Identify which cell holds the provided text, then report its (X, Y) central coordinate. 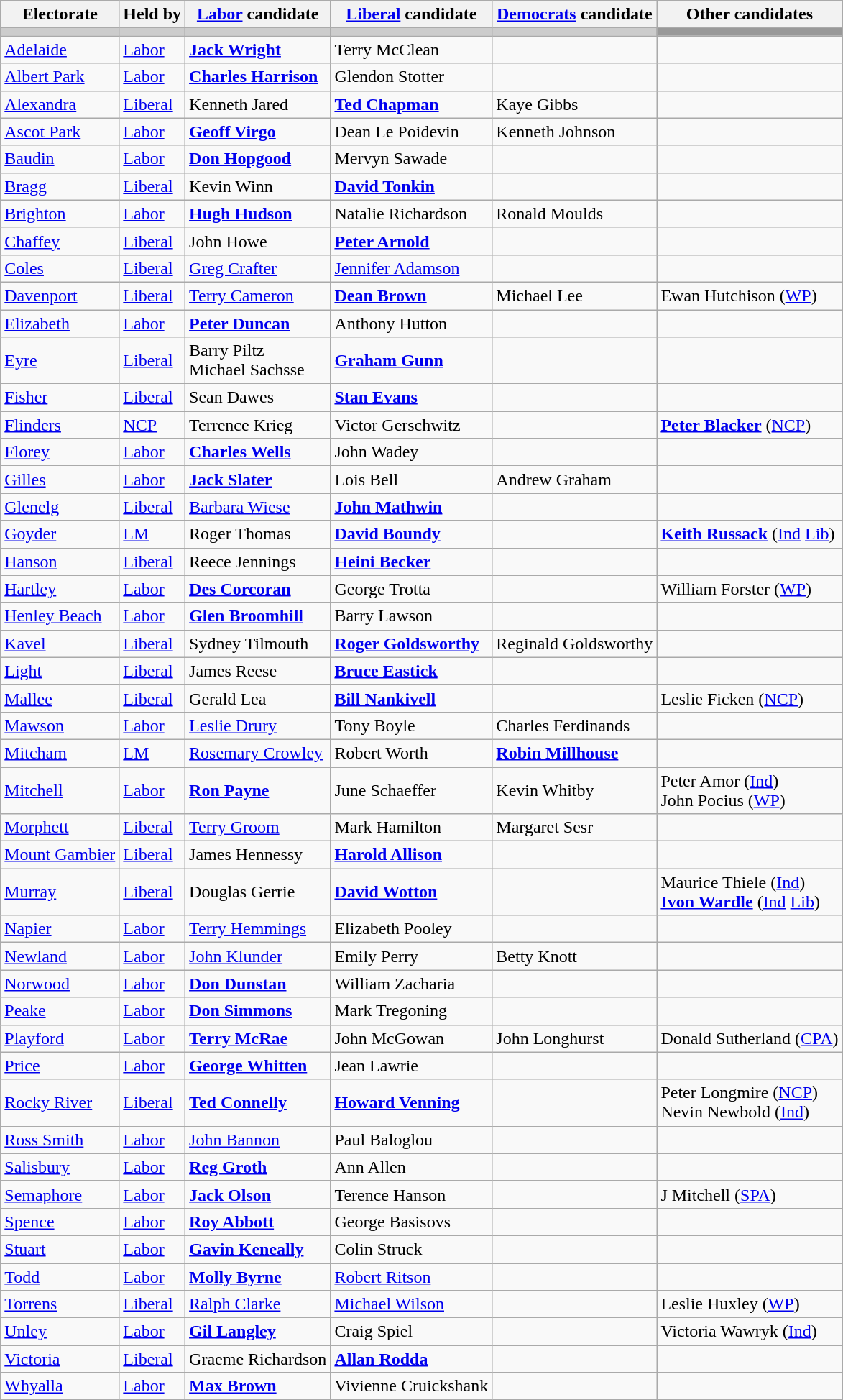
Coles (60, 268)
Bill Nankivell (411, 698)
Douglas Gerrie (258, 892)
Brighton (60, 214)
Morphett (60, 828)
Leslie Drury (258, 726)
Todd (60, 1276)
Unley (60, 1332)
Kavel (60, 644)
Robin Millhouse (575, 753)
Fisher (60, 398)
John McGowan (411, 1038)
Kenneth Jared (258, 104)
Geoff Virgo (258, 132)
Jennifer Adamson (411, 268)
Jack Wright (258, 50)
Elizabeth Pooley (411, 929)
Victoria (60, 1359)
Anthony Hutton (411, 323)
Florey (60, 452)
Stuart (60, 1249)
Ted Connelly (258, 1103)
Terry Hemmings (258, 929)
Victoria Wawryk (Ind) (750, 1332)
Allan Rodda (411, 1359)
Ascot Park (60, 132)
Goyder (60, 534)
Mount Gambier (60, 855)
James Reese (258, 671)
Mitcham (60, 753)
Jack Olson (258, 1194)
Gil Langley (258, 1332)
Semaphore (60, 1194)
Charles Harrison (258, 77)
Bruce Eastick (411, 671)
William Zacharia (411, 984)
Gilles (60, 480)
Colin Struck (411, 1249)
Price (60, 1066)
Torrens (60, 1304)
Hartley (60, 589)
Flinders (60, 425)
Hanson (60, 562)
Don Simmons (258, 1011)
Jack Slater (258, 480)
Kevin Winn (258, 186)
John Klunder (258, 956)
Harold Allison (411, 855)
Robert Ritson (411, 1276)
Hugh Hudson (258, 214)
Elizabeth (60, 323)
Light (60, 671)
Victor Gerschwitz (411, 425)
Ted Chapman (411, 104)
Murray (60, 892)
Barbara Wiese (258, 507)
Terence Hanson (411, 1194)
Eyre (60, 361)
John Longhurst (575, 1038)
Greg Crafter (258, 268)
Kaye Gibbs (575, 104)
Adelaide (60, 50)
Jean Lawrie (411, 1066)
Leslie Ficken (NCP) (750, 698)
Baudin (60, 159)
Charles Ferdinands (575, 726)
James Hennessy (258, 855)
Terry Cameron (258, 296)
Sydney Tilmouth (258, 644)
Margaret Sesr (575, 828)
Molly Byrne (258, 1276)
Don Dunstan (258, 984)
Robert Worth (411, 753)
Heini Becker (411, 562)
Michael Lee (575, 296)
Salisbury (60, 1167)
Keith Russack (Ind Lib) (750, 534)
Reece Jennings (258, 562)
Lois Bell (411, 480)
John Wadey (411, 452)
Albert Park (60, 77)
June Schaeffer (411, 790)
Mark Hamilton (411, 828)
Roger Thomas (258, 534)
Peake (60, 1011)
Liberal candidate (411, 14)
Rosemary Crowley (258, 753)
Maurice Thiele (Ind) Ivon Wardle (Ind Lib) (750, 892)
Ron Payne (258, 790)
Graeme Richardson (258, 1359)
Henley Beach (60, 616)
Napier (60, 929)
Howard Venning (411, 1103)
Mark Tregoning (411, 1011)
Gavin Keneally (258, 1249)
Held by (152, 14)
Kevin Whitby (575, 790)
Democrats candidate (575, 14)
Ross Smith (60, 1140)
J Mitchell (SPA) (750, 1194)
Whyalla (60, 1386)
Andrew Graham (575, 480)
Roger Goldsworthy (411, 644)
Ann Allen (411, 1167)
Betty Knott (575, 956)
Graham Gunn (411, 361)
Terry McRae (258, 1038)
Labor candidate (258, 14)
Michael Wilson (411, 1304)
Sean Dawes (258, 398)
Emily Perry (411, 956)
Peter Blacker (NCP) (750, 425)
Mallee (60, 698)
Tony Boyle (411, 726)
Alexandra (60, 104)
NCP (152, 425)
John Mathwin (411, 507)
Leslie Huxley (WP) (750, 1304)
David Boundy (411, 534)
Barry Piltz Michael Sachsse (258, 361)
Mawson (60, 726)
Gerald Lea (258, 698)
George Whitten (258, 1066)
Des Corcoran (258, 589)
Bragg (60, 186)
Glen Broomhill (258, 616)
Ronald Moulds (575, 214)
Peter Arnold (411, 241)
Glendon Stotter (411, 77)
Reg Groth (258, 1167)
Norwood (60, 984)
Other candidates (750, 14)
Dean Brown (411, 296)
Donald Sutherland (CPA) (750, 1038)
Mitchell (60, 790)
Ewan Hutchison (WP) (750, 296)
David Wotton (411, 892)
Rocky River (60, 1103)
William Forster (WP) (750, 589)
Terrence Krieg (258, 425)
Mervyn Sawade (411, 159)
Chaffey (60, 241)
Dean Le Poidevin (411, 132)
Natalie Richardson (411, 214)
Kenneth Johnson (575, 132)
Paul Baloglou (411, 1140)
Max Brown (258, 1386)
Glenelg (60, 507)
Reginald Goldsworthy (575, 644)
Terry McClean (411, 50)
Terry Groom (258, 828)
Electorate (60, 14)
Vivienne Cruickshank (411, 1386)
Peter Amor (Ind) John Pocius (WP) (750, 790)
George Trotta (411, 589)
Peter Duncan (258, 323)
Roy Abbott (258, 1222)
Playford (60, 1038)
Barry Lawson (411, 616)
Spence (60, 1222)
Newland (60, 956)
Peter Longmire (NCP) Nevin Newbold (Ind) (750, 1103)
Charles Wells (258, 452)
Stan Evans (411, 398)
John Bannon (258, 1140)
George Basisovs (411, 1222)
John Howe (258, 241)
Ralph Clarke (258, 1304)
Craig Spiel (411, 1332)
Don Hopgood (258, 159)
David Tonkin (411, 186)
Davenport (60, 296)
